Locate the cell with the specified text and output its (x, y) center coordinate. 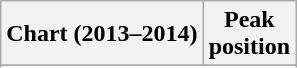
Peakposition (249, 34)
Chart (2013–2014) (102, 34)
